Identify which cell holds the provided text, then report its [X, Y] central coordinate. 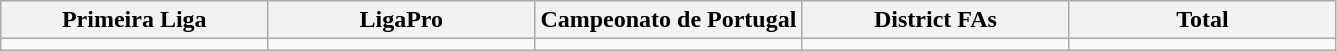
Primeira Liga [134, 20]
LigaPro [402, 20]
District FAs [936, 20]
Total [1202, 20]
Campeonato de Portugal [668, 20]
